Search for the cell housing the specified text and yield its (X, Y) center coordinate. 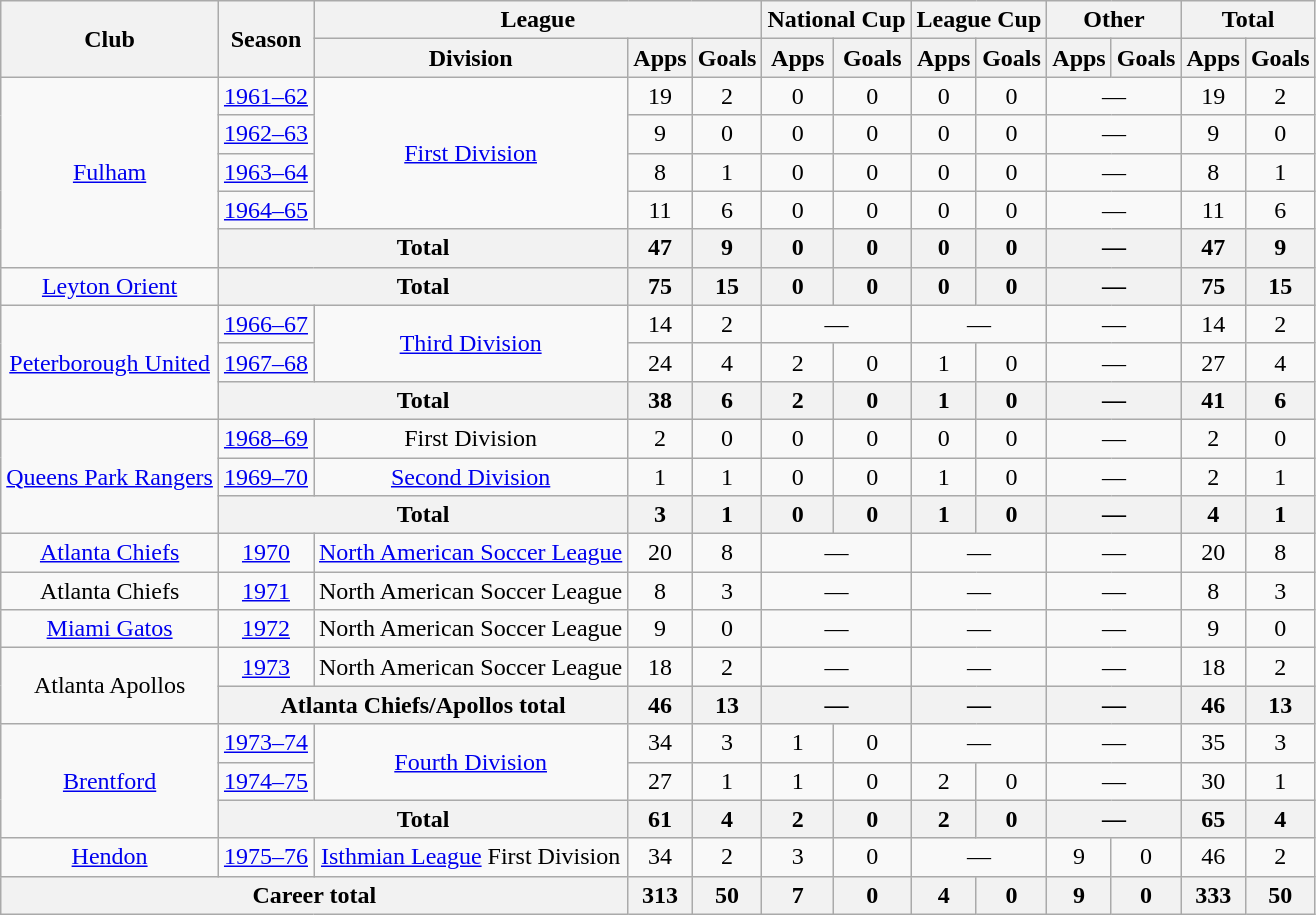
Career total (314, 895)
61 (660, 819)
1973 (266, 667)
Third Division (471, 343)
Isthmian League First Division (471, 857)
Division (471, 58)
333 (1213, 895)
1961–62 (266, 96)
38 (660, 400)
1973–74 (266, 743)
1969–70 (266, 477)
1974–75 (266, 781)
League Cup (979, 20)
41 (1213, 400)
Atlanta Chiefs/Apollos total (422, 705)
Atlanta Apollos (110, 686)
1971 (266, 591)
Fourth Division (471, 762)
1968–69 (266, 438)
1975–76 (266, 857)
Club (110, 39)
65 (1213, 819)
30 (1213, 781)
Brentford (110, 781)
35 (1213, 743)
National Cup (836, 20)
313 (660, 895)
1962–63 (266, 134)
Hendon (110, 857)
League (538, 20)
Peterborough United (110, 362)
1964–65 (266, 210)
1967–68 (266, 362)
7 (798, 895)
Second Division (471, 477)
1966–67 (266, 324)
24 (660, 362)
Fulham (110, 172)
Other (1114, 20)
1972 (266, 629)
Queens Park Rangers (110, 476)
Season (266, 39)
1970 (266, 553)
1963–64 (266, 172)
Leyton Orient (110, 286)
Miami Gatos (110, 629)
